Output the [X, Y] coordinate of the center of the cell containing the given text.  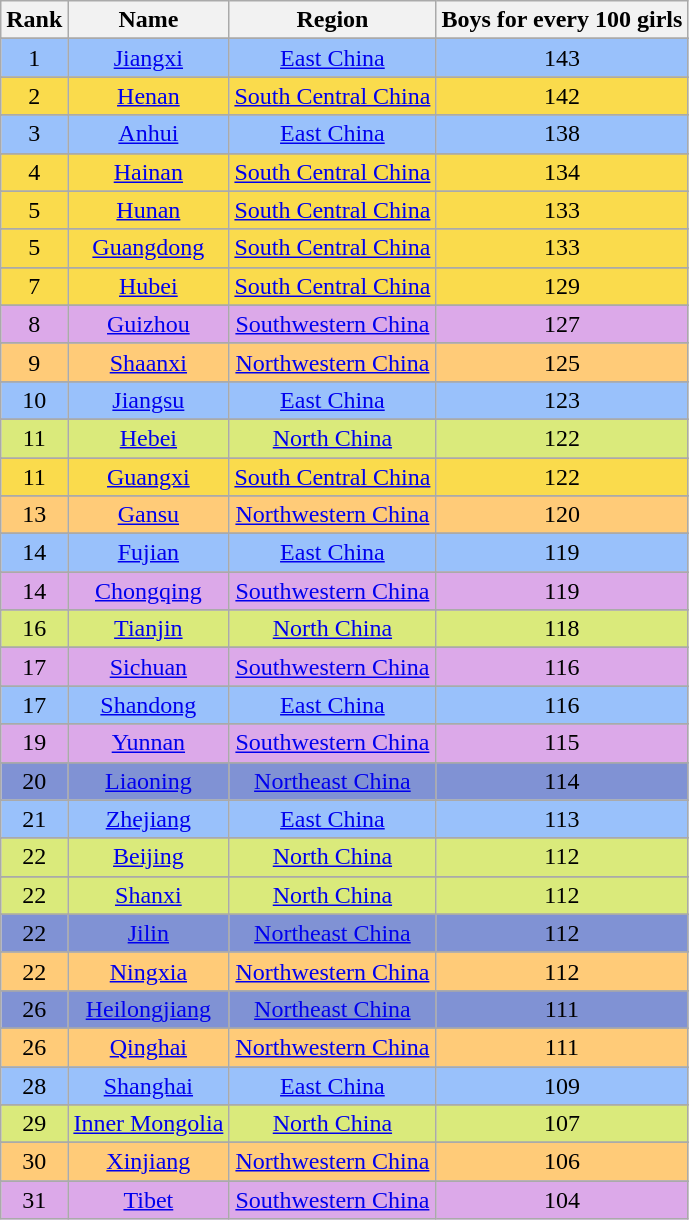
3 [34, 134]
Inner Mongolia [148, 1124]
Henan [148, 96]
30 [34, 1162]
Shanxi [148, 895]
Chongqing [148, 591]
120 [562, 515]
Anhui [148, 134]
13 [34, 515]
Region [332, 20]
Hainan [148, 172]
Shaanxi [148, 362]
Zhejiang [148, 819]
21 [34, 819]
20 [34, 781]
115 [562, 743]
2 [34, 96]
31 [34, 1200]
1 [34, 58]
Fujian [148, 553]
113 [562, 819]
Hebei [148, 438]
Guangdong [148, 248]
118 [562, 629]
Qinghai [148, 1047]
Name [148, 20]
114 [562, 781]
142 [562, 96]
Guizhou [148, 324]
Jilin [148, 933]
28 [34, 1085]
7 [34, 286]
Shandong [148, 705]
Hubei [148, 286]
104 [562, 1200]
19 [34, 743]
143 [562, 58]
109 [562, 1085]
Ningxia [148, 971]
Gansu [148, 515]
4 [34, 172]
138 [562, 134]
Sichuan [148, 667]
10 [34, 400]
Xinjiang [148, 1162]
Yunnan [148, 743]
Rank [34, 20]
Jiangxi [148, 58]
Shanghai [148, 1085]
Tibet [148, 1200]
Guangxi [148, 477]
Jiangsu [148, 400]
9 [34, 362]
8 [34, 324]
Heilongjiang [148, 1009]
123 [562, 400]
127 [562, 324]
16 [34, 629]
125 [562, 362]
Beijing [148, 857]
Liaoning [148, 781]
134 [562, 172]
Hunan [148, 210]
107 [562, 1124]
106 [562, 1162]
Boys for every 100 girls [562, 20]
129 [562, 286]
Tianjin [148, 629]
29 [34, 1124]
